Scan for the cell matching the given text and deliver its [X, Y] coordinate at center. 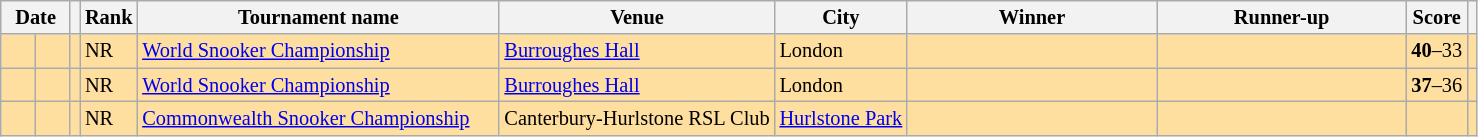
Winner [1032, 17]
Date [36, 17]
Runner-up [1282, 17]
Commonwealth Snooker Championship [318, 118]
37–36 [1436, 85]
Score [1436, 17]
Tournament name [318, 17]
Venue [636, 17]
Hurlstone Park [842, 118]
Canterbury-Hurlstone RSL Club [636, 118]
40–33 [1436, 51]
Rank [108, 17]
City [842, 17]
